Identify which cell holds the provided text, then report its [x, y] central coordinate. 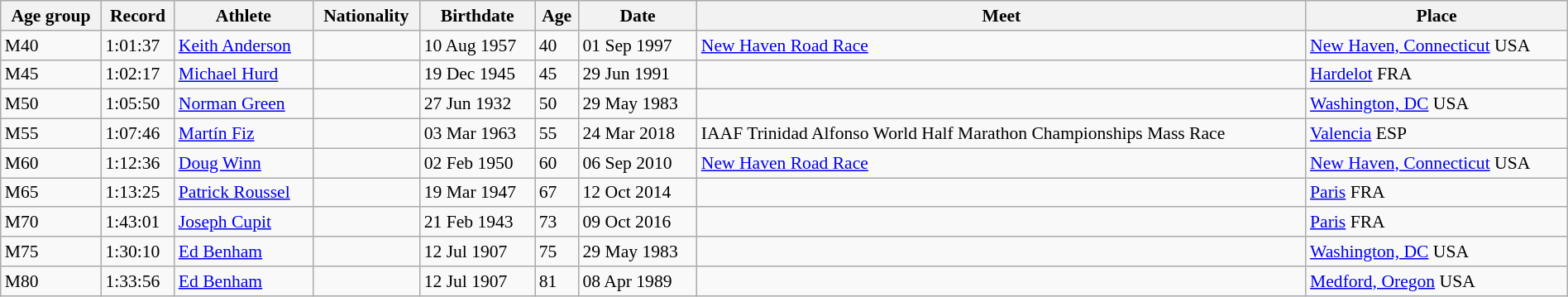
M55 [51, 134]
24 Mar 2018 [637, 134]
67 [557, 193]
M65 [51, 193]
Nationality [366, 16]
Valencia ESP [1437, 134]
21 Feb 1943 [478, 223]
Age [557, 16]
Doug Winn [243, 163]
1:12:36 [137, 163]
M40 [51, 46]
1:33:56 [137, 281]
01 Sep 1997 [637, 46]
1:30:10 [137, 251]
Hardelot FRA [1437, 74]
1:05:50 [137, 104]
02 Feb 1950 [478, 163]
03 Mar 1963 [478, 134]
Age group [51, 16]
M50 [51, 104]
M80 [51, 281]
45 [557, 74]
19 Dec 1945 [478, 74]
Birthdate [478, 16]
M70 [51, 223]
M60 [51, 163]
IAAF Trinidad Alfonso World Half Marathon Championships Mass Race [1002, 134]
60 [557, 163]
Michael Hurd [243, 74]
Place [1437, 16]
08 Apr 1989 [637, 281]
73 [557, 223]
Medford, Oregon USA [1437, 281]
Athlete [243, 16]
M45 [51, 74]
Patrick Roussel [243, 193]
M75 [51, 251]
29 Jun 1991 [637, 74]
50 [557, 104]
09 Oct 2016 [637, 223]
Record [137, 16]
1:13:25 [137, 193]
Meet [1002, 16]
19 Mar 1947 [478, 193]
12 Oct 2014 [637, 193]
81 [557, 281]
55 [557, 134]
1:43:01 [137, 223]
1:07:46 [137, 134]
75 [557, 251]
Date [637, 16]
Joseph Cupit [243, 223]
27 Jun 1932 [478, 104]
Martín Fiz [243, 134]
10 Aug 1957 [478, 46]
06 Sep 2010 [637, 163]
1:02:17 [137, 74]
1:01:37 [137, 46]
Norman Green [243, 104]
Keith Anderson [243, 46]
40 [557, 46]
